Output the (X, Y) coordinate of the center of the cell containing the given text.  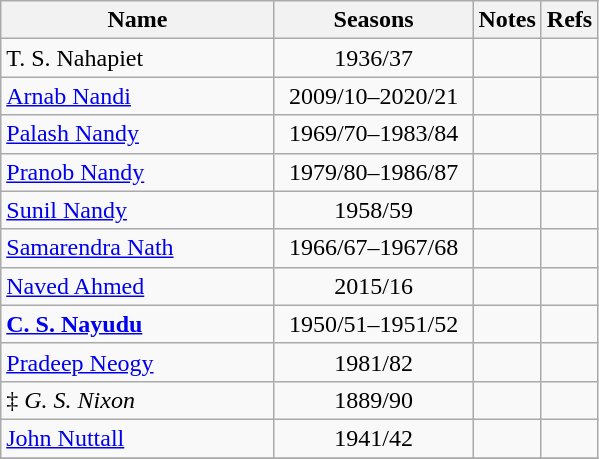
Refs (569, 20)
John Nuttall (138, 438)
2015/16 (374, 286)
Sunil Nandy (138, 210)
1936/37 (374, 58)
Pranob Nandy (138, 172)
‡ G. S. Nixon (138, 400)
Notes (507, 20)
Palash Nandy (138, 134)
1969/70–1983/84 (374, 134)
1981/82 (374, 362)
1979/80–1986/87 (374, 172)
1950/51–1951/52 (374, 324)
Seasons (374, 20)
T. S. Nahapiet (138, 58)
1889/90 (374, 400)
Name (138, 20)
C. S. Nayudu (138, 324)
1966/67–1967/68 (374, 248)
1941/42 (374, 438)
1958/59 (374, 210)
Arnab Nandi (138, 96)
2009/10–2020/21 (374, 96)
Pradeep Neogy (138, 362)
Naved Ahmed (138, 286)
Samarendra Nath (138, 248)
